Pinpoint the cell where the given text exists, returning its (X, Y) midpoint coordinate. 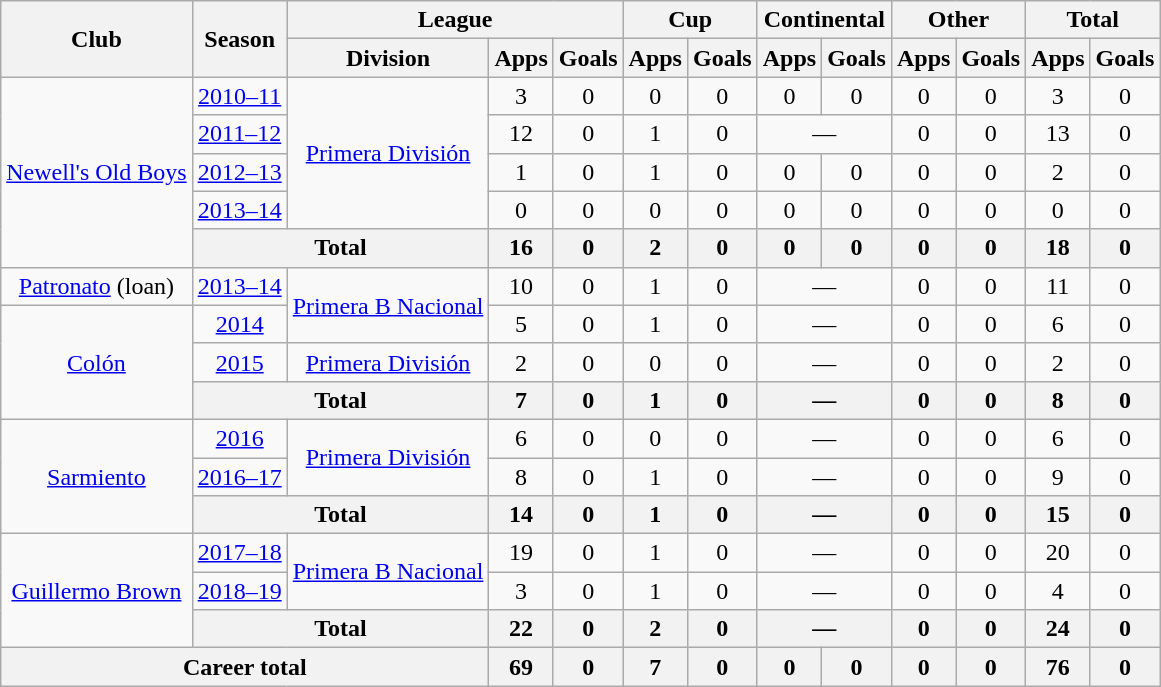
22 (521, 629)
Cup (690, 20)
Colón (96, 362)
15 (1058, 515)
18 (1058, 248)
Other (958, 20)
Patronato (loan) (96, 286)
Club (96, 39)
2012–13 (240, 172)
4 (1058, 591)
76 (1058, 667)
Career total (245, 667)
Newell's Old Boys (96, 172)
13 (1058, 134)
2014 (240, 324)
24 (1058, 629)
16 (521, 248)
9 (1058, 477)
5 (521, 324)
Guillermo Brown (96, 591)
12 (521, 134)
10 (521, 286)
League (455, 20)
2017–18 (240, 553)
Season (240, 39)
2016–17 (240, 477)
2018–19 (240, 591)
Continental (824, 20)
Division (388, 58)
2016 (240, 438)
69 (521, 667)
11 (1058, 286)
14 (521, 515)
19 (521, 553)
2015 (240, 362)
Sarmiento (96, 476)
20 (1058, 553)
2010–11 (240, 96)
2011–12 (240, 134)
